Search for the cell housing the specified text and yield its [x, y] center coordinate. 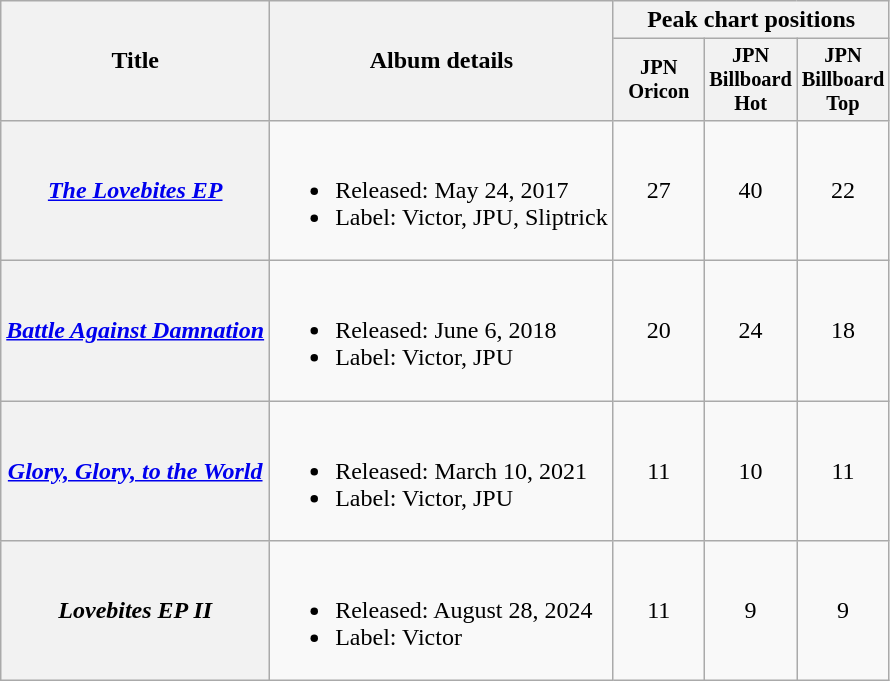
JPNOricon [658, 80]
Title [136, 61]
Battle Against Damnation [136, 331]
JPNBillboardTop [843, 80]
Released: August 28, 2024Label: Victor [442, 611]
Lovebites EP II [136, 611]
40 [750, 190]
18 [843, 331]
20 [658, 331]
Peak chart positions [751, 20]
The Lovebites EP [136, 190]
Album details [442, 61]
27 [658, 190]
JPNBillboardHot [750, 80]
Released: March 10, 2021Label: Victor, JPU [442, 471]
22 [843, 190]
24 [750, 331]
10 [750, 471]
Glory, Glory, to the World [136, 471]
Released: June 6, 2018Label: Victor, JPU [442, 331]
Released: May 24, 2017Label: Victor, JPU, Sliptrick [442, 190]
